Output the [x, y] coordinate of the center of the cell containing the given text.  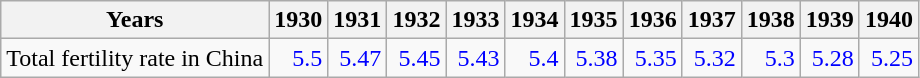
5.3 [770, 58]
5.38 [594, 58]
1930 [298, 20]
5.47 [358, 58]
1935 [594, 20]
5.28 [830, 58]
1932 [416, 20]
1931 [358, 20]
5.45 [416, 58]
1940 [888, 20]
1937 [712, 20]
1933 [476, 20]
5.4 [534, 58]
Total fertility rate in China [135, 58]
5.32 [712, 58]
1936 [652, 20]
1934 [534, 20]
5.35 [652, 58]
5.5 [298, 58]
5.43 [476, 58]
1939 [830, 20]
Years [135, 20]
1938 [770, 20]
5.25 [888, 58]
